Search for the cell housing the specified text and yield its [X, Y] center coordinate. 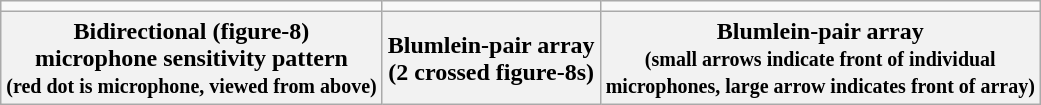
Blumlein-pair array(2 crossed figure-8s) [491, 58]
Blumlein-pair array(small arrows indicate front of individual microphones, large arrow indicates front of array) [820, 58]
Bidirectional (figure-8)microphone sensitivity pattern(red dot is microphone, viewed from above) [192, 58]
